From the cell containing the given text, extract its center point as [x, y] coordinate. 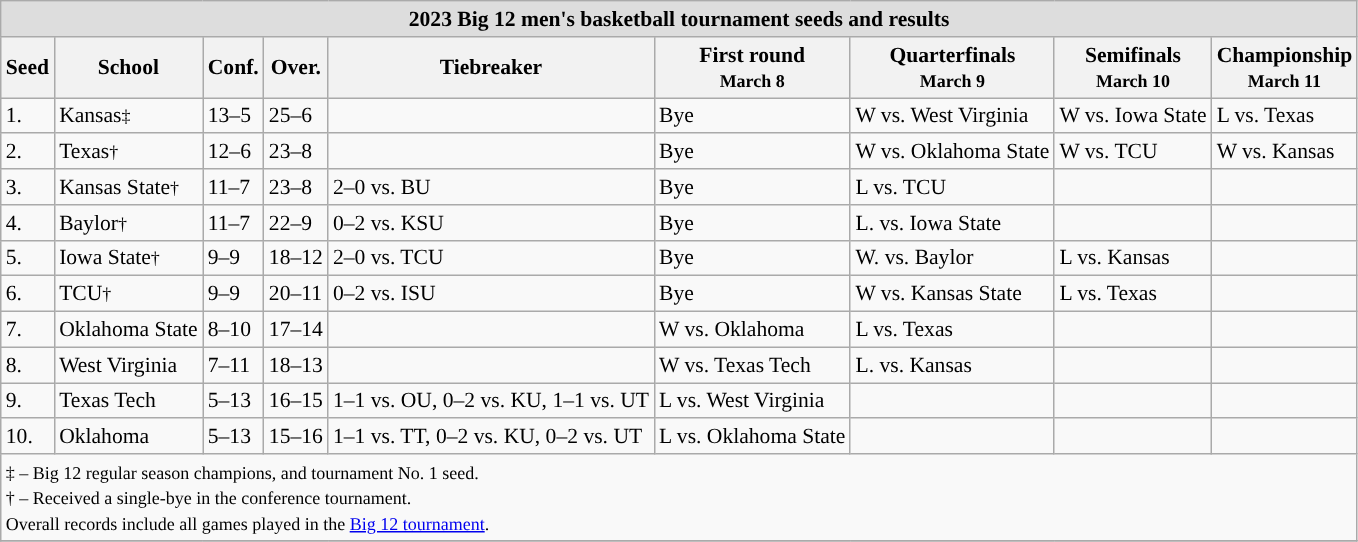
ChampionshipMarch 11 [1285, 68]
L. vs. Kansas [952, 365]
2023 Big 12 men's basketball tournament seeds and results [680, 19]
6. [28, 294]
2–0 vs. BU [491, 187]
18–13 [296, 365]
15–16 [296, 437]
4. [28, 223]
Over. [296, 68]
Texas† [128, 152]
1–1 vs. TT, 0–2 vs. KU, 0–2 vs. UT [491, 437]
2–0 vs. TCU [491, 258]
L vs. TCU [952, 187]
2. [28, 152]
Baylor† [128, 223]
Oklahoma [128, 437]
5. [28, 258]
TCU† [128, 294]
9. [28, 401]
Seed [28, 68]
10. [28, 437]
8–10 [234, 330]
First roundMarch 8 [752, 68]
Conf. [234, 68]
Kansas‡ [128, 116]
18–12 [296, 258]
L vs. West Virginia [752, 401]
8. [28, 365]
SemifinalsMarch 10 [1132, 68]
L vs. Oklahoma State [752, 437]
W vs. Oklahoma [752, 330]
0–2 vs. ISU [491, 294]
L vs. Kansas [1132, 258]
Texas Tech [128, 401]
West Virginia [128, 365]
W vs. Oklahoma State [952, 152]
W vs. Iowa State [1132, 116]
7–11 [234, 365]
25–6 [296, 116]
School [128, 68]
17–14 [296, 330]
Kansas State† [128, 187]
W vs. Kansas [1285, 152]
W vs. West Virginia [952, 116]
W vs. Texas Tech [752, 365]
W vs. TCU [1132, 152]
22–9 [296, 223]
L. vs. Iowa State [952, 223]
16–15 [296, 401]
0–2 vs. KSU [491, 223]
3. [28, 187]
Iowa State† [128, 258]
7. [28, 330]
1–1 vs. OU, 0–2 vs. KU, 1–1 vs. UT [491, 401]
13–5 [234, 116]
QuarterfinalsMarch 9 [952, 68]
1. [28, 116]
Oklahoma State [128, 330]
12–6 [234, 152]
Tiebreaker [491, 68]
20–11 [296, 294]
W. vs. Baylor [952, 258]
W vs. Kansas State [952, 294]
